Output the (X, Y) coordinate of the center of the cell containing the given text.  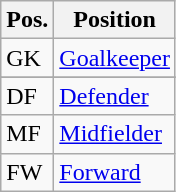
FW (28, 172)
Goalkeeper (115, 58)
MF (28, 134)
DF (28, 96)
Midfielder (115, 134)
Forward (115, 172)
Pos. (28, 20)
GK (28, 58)
Position (115, 20)
Defender (115, 96)
